Find where the given text appears and provide that cell's center as [x, y] coordinate. 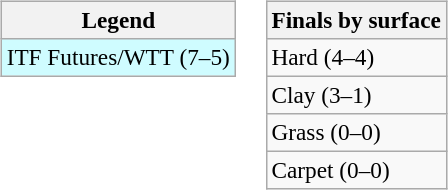
ITF Futures/WTT (7–5) [118, 57]
Clay (3–1) [356, 95]
Finals by surface [356, 20]
Hard (4–4) [356, 57]
Carpet (0–0) [356, 171]
Legend [118, 20]
Grass (0–0) [356, 133]
